Search for the cell housing the specified text and yield its (x, y) center coordinate. 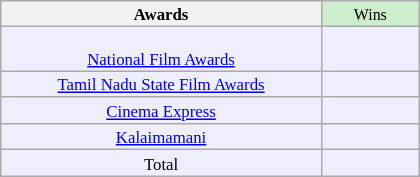
Kalaimamani (162, 137)
Wins (370, 14)
Cinema Express (162, 111)
Tamil Nadu State Film Awards (162, 84)
Awards (162, 14)
National Film Awards (162, 49)
Total (162, 163)
